Output the [X, Y] coordinate of the center of the cell containing the given text.  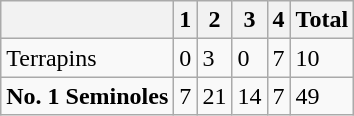
2 [214, 20]
1 [186, 20]
4 [278, 20]
No. 1 Seminoles [88, 96]
Terrapins [88, 58]
Total [322, 20]
14 [250, 96]
49 [322, 96]
21 [214, 96]
10 [322, 58]
